Detect which cell encompasses the target text, then output its [x, y] center coordinate. 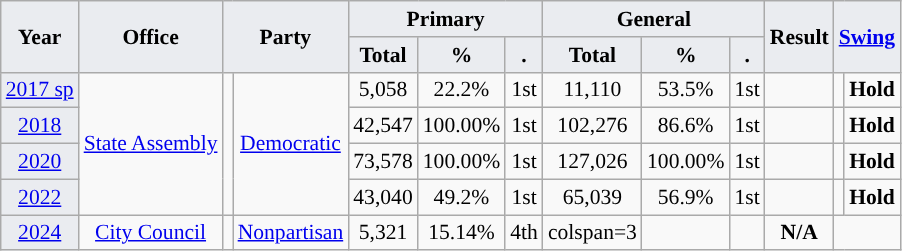
73,578 [382, 162]
Party [285, 36]
Democratic [291, 143]
Nonpartisan [291, 233]
General [654, 19]
22.2% [462, 90]
City Council [151, 233]
11,110 [592, 90]
2024 [40, 233]
49.2% [462, 197]
State Assembly [151, 143]
15.14% [462, 233]
65,039 [592, 197]
Primary [446, 19]
Swing [868, 36]
53.5% [686, 90]
43,040 [382, 197]
102,276 [592, 126]
86.6% [686, 126]
Office [151, 36]
5,058 [382, 90]
127,026 [592, 162]
2017 sp [40, 90]
Year [40, 36]
42,547 [382, 126]
5,321 [382, 233]
Result [800, 36]
4th [524, 233]
N/A [800, 233]
2018 [40, 126]
2022 [40, 197]
2020 [40, 162]
56.9% [686, 197]
colspan=3 [592, 233]
